Detect which cell encompasses the target text, then output its (X, Y) center coordinate. 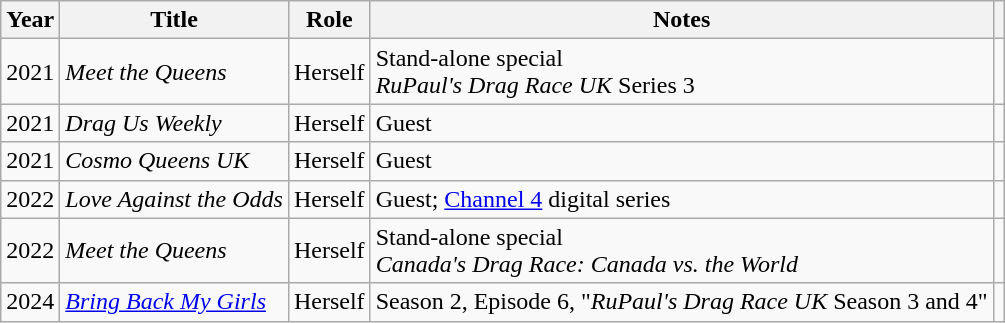
Role (329, 20)
Guest; Channel 4 digital series (682, 199)
Bring Back My Girls (174, 302)
Year (30, 20)
Season 2, Episode 6, "RuPaul's Drag Race UK Season 3 and 4" (682, 302)
Title (174, 20)
Stand-alone specialCanada's Drag Race: Canada vs. the World (682, 250)
Cosmo Queens UK (174, 161)
2024 (30, 302)
Love Against the Odds (174, 199)
Stand-alone specialRuPaul's Drag Race UK Series 3 (682, 72)
Notes (682, 20)
Drag Us Weekly (174, 123)
